Locate the cell with the specified text and output its [X, Y] center coordinate. 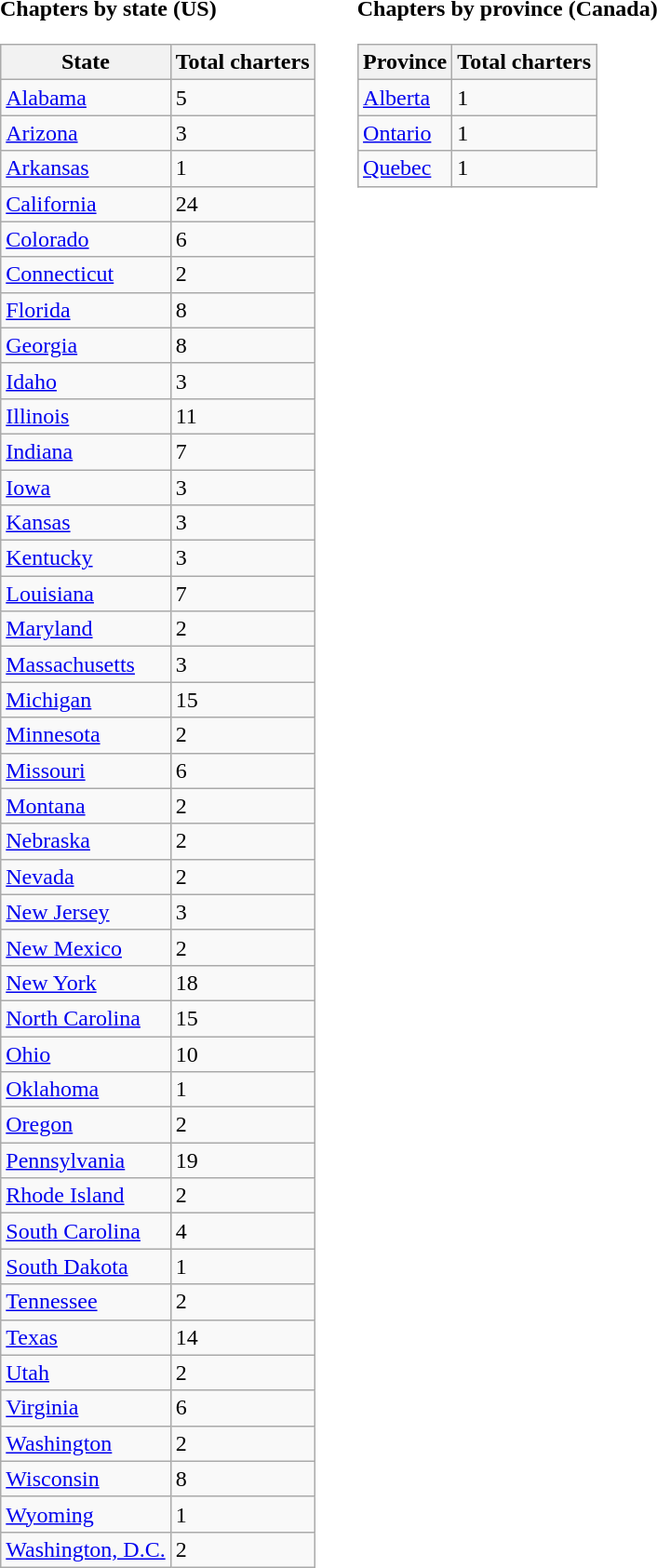
Texas [86, 1337]
Georgia [86, 345]
Utah [86, 1373]
Massachusetts [86, 664]
Louisiana [86, 594]
Connecticut [86, 275]
Nevada [86, 877]
Florida [86, 310]
Oklahoma [86, 1090]
14 [242, 1337]
Ontario [406, 133]
Arizona [86, 133]
Rhode Island [86, 1196]
Nebraska [86, 841]
24 [242, 204]
Washington, D.C. [86, 1549]
Montana [86, 806]
Province [406, 62]
19 [242, 1160]
18 [242, 983]
Alabama [86, 98]
Virginia [86, 1408]
Oregon [86, 1125]
Maryland [86, 629]
Wisconsin [86, 1479]
Minnesota [86, 735]
10 [242, 1054]
New Jersey [86, 912]
Tennessee [86, 1302]
Indiana [86, 451]
New Mexico [86, 947]
Pennsylvania [86, 1160]
South Dakota [86, 1266]
Quebec [406, 168]
Alberta [406, 98]
Kansas [86, 523]
California [86, 204]
Illinois [86, 416]
Colorado [86, 239]
5 [242, 98]
Missouri [86, 771]
Ohio [86, 1054]
State [86, 62]
Washington [86, 1443]
11 [242, 416]
Iowa [86, 487]
Wyoming [86, 1514]
Idaho [86, 381]
4 [242, 1231]
South Carolina [86, 1231]
Michigan [86, 700]
Arkansas [86, 168]
Kentucky [86, 558]
North Carolina [86, 1018]
New York [86, 983]
